Capture the cell that displays the provided text and extract its [x, y] central coordinate. 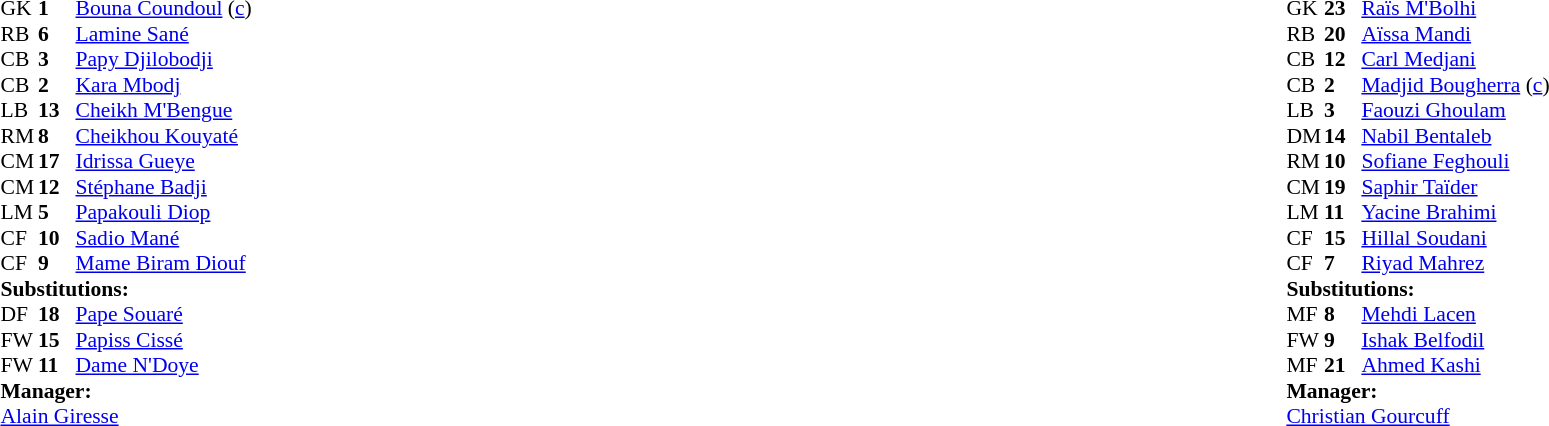
Dame N'Doye [164, 365]
Papiss Cissé [164, 340]
Nabil Bentaleb [1455, 136]
Papy Djilobodji [164, 59]
DM [1305, 136]
7 [1343, 263]
Pape Souaré [164, 315]
21 [1343, 365]
6 [57, 34]
Cheikhou Kouyaté [164, 136]
Papakouli Diop [164, 213]
Saphir Taïder [1455, 187]
Hillal Soudani [1455, 238]
19 [1343, 187]
DF [19, 315]
Madjid Bougherra (c) [1455, 85]
18 [57, 315]
Mame Biram Diouf [164, 263]
5 [57, 213]
Stéphane Badji [164, 187]
Sofiane Feghouli [1455, 161]
14 [1343, 136]
Lamine Sané [164, 34]
Faouzi Ghoulam [1455, 111]
Ahmed Kashi [1455, 365]
Ishak Belfodil [1455, 340]
Yacine Brahimi [1455, 213]
Sadio Mané [164, 238]
Carl Medjani [1455, 59]
Kara Mbodj [164, 85]
Mehdi Lacen [1455, 315]
Riyad Mahrez [1455, 263]
Idrissa Gueye [164, 161]
Cheikh M'Bengue [164, 111]
20 [1343, 34]
13 [57, 111]
17 [57, 161]
Aïssa Mandi [1455, 34]
